Determine the [X, Y] coordinate at the center of the cell enclosing the given text.  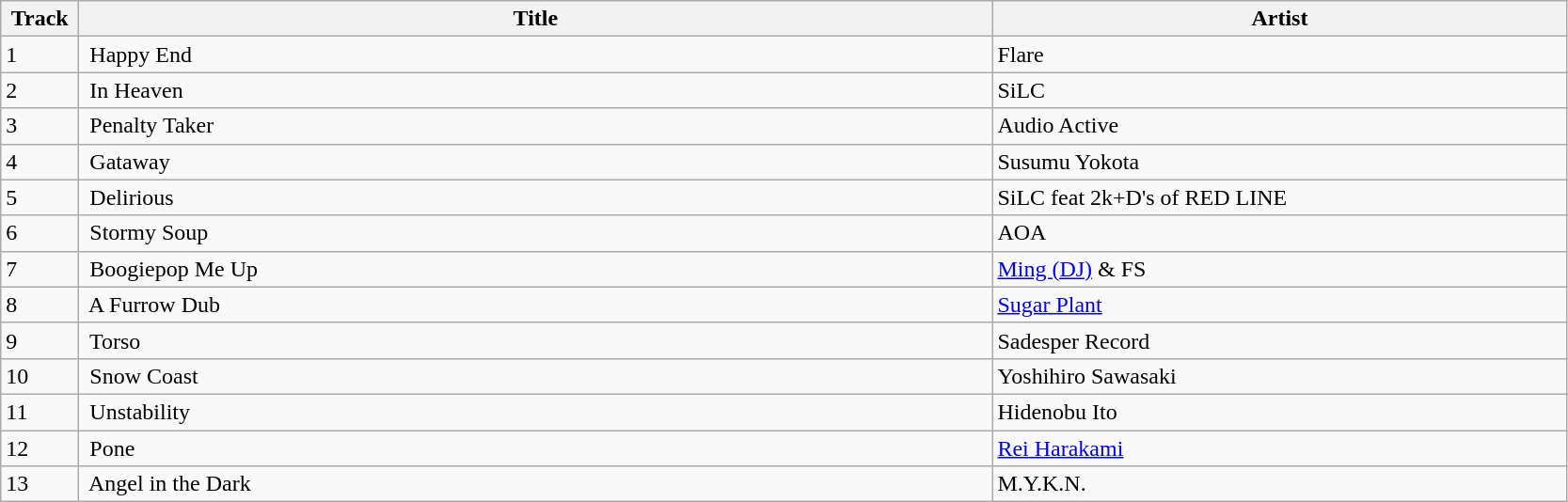
10 [40, 376]
SiLC feat 2k+D's of RED LINE [1279, 197]
Flare [1279, 55]
11 [40, 412]
In Heaven [536, 90]
Penalty Taker [536, 126]
Angel in the Dark [536, 484]
6 [40, 233]
Sugar Plant [1279, 305]
Title [536, 19]
9 [40, 340]
Sadesper Record [1279, 340]
1 [40, 55]
4 [40, 162]
Gataway [536, 162]
12 [40, 448]
Hidenobu Ito [1279, 412]
Stormy Soup [536, 233]
A Furrow Dub [536, 305]
Snow Coast [536, 376]
Happy End [536, 55]
M.Y.K.N. [1279, 484]
Torso [536, 340]
Yoshihiro Sawasaki [1279, 376]
Ming (DJ) & FS [1279, 269]
Track [40, 19]
AOA [1279, 233]
3 [40, 126]
2 [40, 90]
Audio Active [1279, 126]
7 [40, 269]
13 [40, 484]
Delirious [536, 197]
Unstability [536, 412]
Susumu Yokota [1279, 162]
5 [40, 197]
Boogiepop Me Up [536, 269]
Pone [536, 448]
SiLC [1279, 90]
Rei Harakami [1279, 448]
8 [40, 305]
Artist [1279, 19]
